Identify which cell holds the provided text, then report its (X, Y) central coordinate. 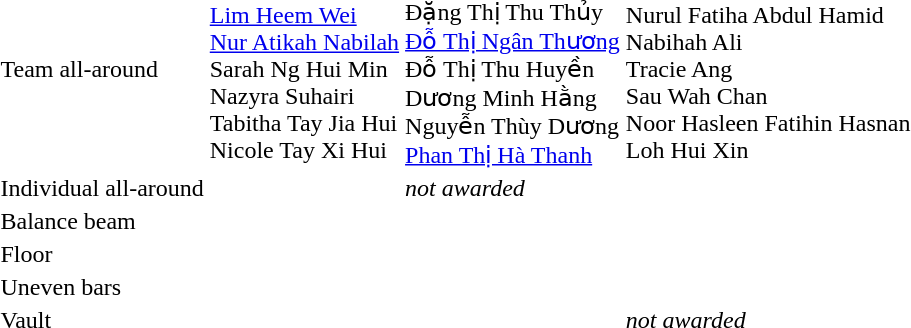
not awarded (513, 188)
